Find where the given text appears and provide that cell's center as (x, y) coordinate. 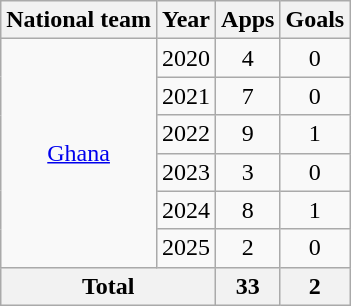
Total (108, 286)
2023 (186, 172)
2021 (186, 96)
2024 (186, 210)
Apps (248, 20)
2022 (186, 134)
8 (248, 210)
2025 (186, 248)
National team (79, 20)
33 (248, 286)
9 (248, 134)
3 (248, 172)
2020 (186, 58)
Ghana (79, 153)
Goals (315, 20)
4 (248, 58)
7 (248, 96)
Year (186, 20)
